Search for the cell housing the specified text and yield its [X, Y] center coordinate. 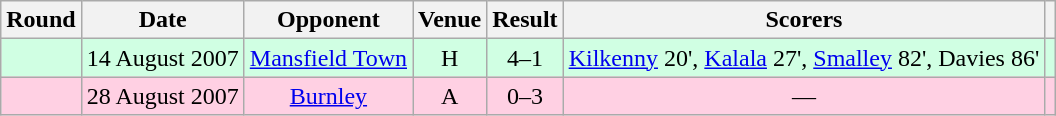
Round [41, 20]
0–3 [525, 96]
14 August 2007 [162, 58]
A [450, 96]
— [804, 96]
H [450, 58]
Result [525, 20]
Mansfield Town [328, 58]
Scorers [804, 20]
Date [162, 20]
4–1 [525, 58]
28 August 2007 [162, 96]
Burnley [328, 96]
Venue [450, 20]
Opponent [328, 20]
Kilkenny 20', Kalala 27', Smalley 82', Davies 86' [804, 58]
